Find where the given text appears and provide that cell's center as [X, Y] coordinate. 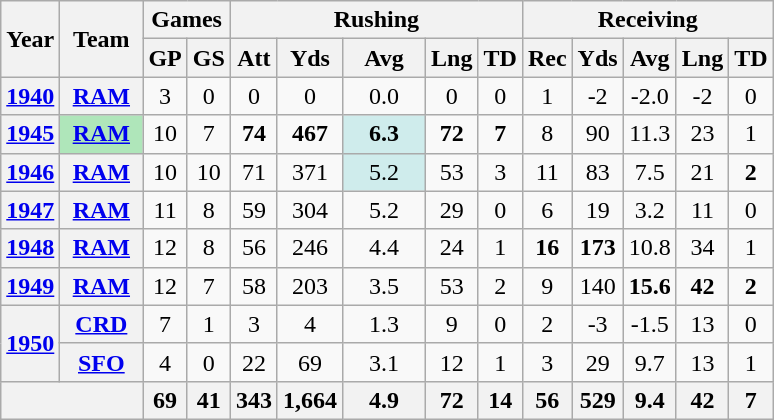
Games [186, 20]
173 [598, 248]
-1.5 [650, 324]
529 [598, 400]
-2.0 [650, 96]
GP [165, 58]
24 [452, 248]
59 [254, 210]
0.0 [384, 96]
15.6 [650, 286]
16 [547, 248]
4.4 [384, 248]
90 [598, 134]
Rec [547, 58]
71 [254, 172]
1950 [30, 343]
4.9 [384, 400]
343 [254, 400]
1940 [30, 96]
21 [702, 172]
23 [702, 134]
Receiving [648, 20]
1949 [30, 286]
10.8 [650, 248]
22 [254, 362]
34 [702, 248]
304 [310, 210]
1946 [30, 172]
1948 [30, 248]
7.5 [650, 172]
74 [254, 134]
58 [254, 286]
GS [208, 58]
6.3 [384, 134]
19 [598, 210]
Year [30, 39]
1,664 [310, 400]
1.3 [384, 324]
371 [310, 172]
41 [208, 400]
Att [254, 58]
Rushing [376, 20]
9.4 [650, 400]
Team [102, 39]
6 [547, 210]
14 [500, 400]
9.7 [650, 362]
467 [310, 134]
140 [598, 286]
83 [598, 172]
SFO [102, 362]
3.1 [384, 362]
CRD [102, 324]
203 [310, 286]
11.3 [650, 134]
3.2 [650, 210]
246 [310, 248]
1945 [30, 134]
-3 [598, 324]
1947 [30, 210]
3.5 [384, 286]
